Return (X, Y) of the center of cell containing provided text 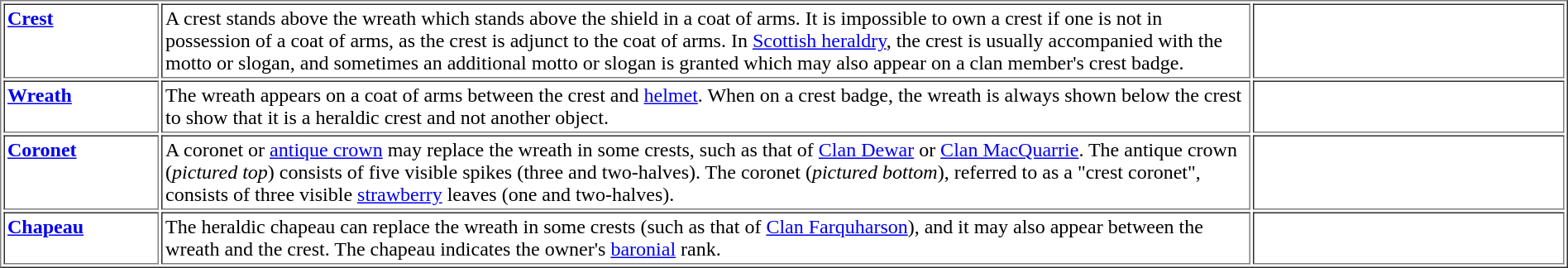
Crest (81, 41)
Coronet (81, 173)
Chapeau (81, 238)
Wreath (81, 108)
